Output the (X, Y) coordinate of the center of the cell containing the given text.  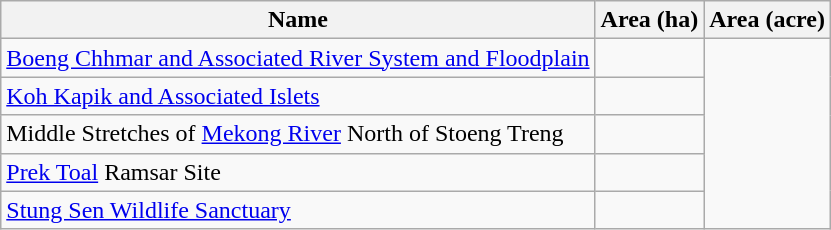
Area (acre) (768, 20)
Area (ha) (650, 20)
Boeng Chhmar and Associated River System and Floodplain (298, 58)
Stung Sen Wildlife Sanctuary (298, 210)
Prek Toal Ramsar Site (298, 172)
Name (298, 20)
Koh Kapik and Associated Islets (298, 96)
Middle Stretches of Mekong River North of Stoeng Treng (298, 134)
